Return the (X, Y) coordinate for the center point of the cell that contains the specified text.  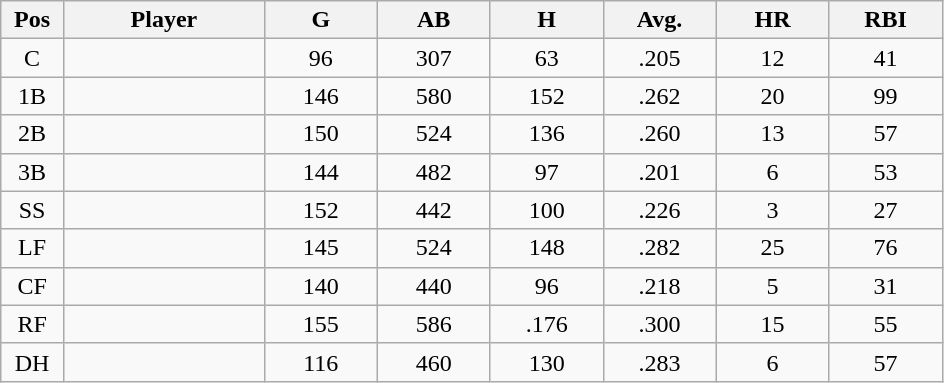
CF (32, 286)
140 (320, 286)
100 (546, 210)
2B (32, 134)
440 (434, 286)
Pos (32, 20)
.283 (660, 362)
63 (546, 58)
RF (32, 324)
31 (886, 286)
144 (320, 172)
.226 (660, 210)
RBI (886, 20)
460 (434, 362)
130 (546, 362)
442 (434, 210)
580 (434, 96)
482 (434, 172)
3 (772, 210)
15 (772, 324)
H (546, 20)
.201 (660, 172)
13 (772, 134)
586 (434, 324)
5 (772, 286)
12 (772, 58)
145 (320, 248)
.282 (660, 248)
SS (32, 210)
155 (320, 324)
41 (886, 58)
76 (886, 248)
.205 (660, 58)
LF (32, 248)
.218 (660, 286)
.176 (546, 324)
Avg. (660, 20)
99 (886, 96)
53 (886, 172)
.262 (660, 96)
.300 (660, 324)
DH (32, 362)
1B (32, 96)
307 (434, 58)
3B (32, 172)
20 (772, 96)
148 (546, 248)
27 (886, 210)
25 (772, 248)
.260 (660, 134)
G (320, 20)
97 (546, 172)
146 (320, 96)
HR (772, 20)
116 (320, 362)
55 (886, 324)
C (32, 58)
AB (434, 20)
136 (546, 134)
Player (164, 20)
150 (320, 134)
